Find where the given text appears and provide that cell's center as [x, y] coordinate. 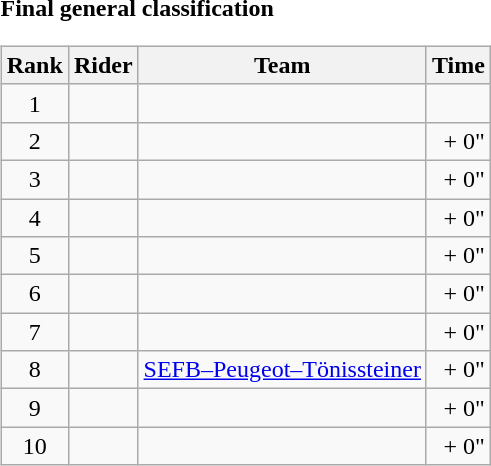
4 [34, 217]
Time [458, 65]
7 [34, 332]
SEFB–Peugeot–Tönissteiner [282, 370]
Team [282, 65]
1 [34, 103]
6 [34, 294]
10 [34, 446]
Rank [34, 65]
2 [34, 141]
8 [34, 370]
5 [34, 256]
Rider [103, 65]
9 [34, 408]
3 [34, 179]
